Locate the cell with the specified text and output its (x, y) center coordinate. 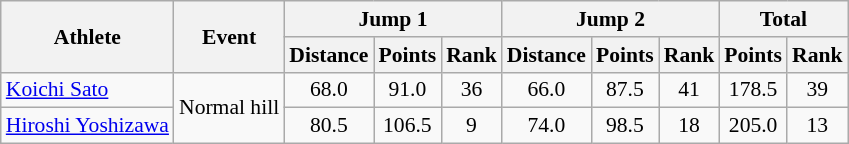
205.0 (753, 126)
91.0 (408, 90)
68.0 (328, 90)
66.0 (546, 90)
13 (818, 126)
39 (818, 90)
Event (229, 36)
80.5 (328, 126)
9 (472, 126)
Total (783, 19)
178.5 (753, 90)
87.5 (625, 90)
41 (690, 90)
106.5 (408, 126)
18 (690, 126)
Hiroshi Yoshizawa (88, 126)
98.5 (625, 126)
Normal hill (229, 108)
Jump 1 (393, 19)
Jump 2 (611, 19)
36 (472, 90)
Athlete (88, 36)
74.0 (546, 126)
Koichi Sato (88, 90)
